Pinpoint the cell where the given text exists, returning its [X, Y] midpoint coordinate. 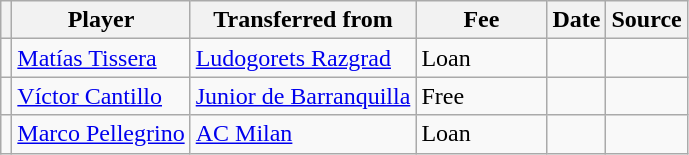
Source [646, 20]
Fee [482, 20]
Date [576, 20]
Free [482, 96]
AC Milan [303, 134]
Junior de Barranquilla [303, 96]
Víctor Cantillo [101, 96]
Transferred from [303, 20]
Ludogorets Razgrad [303, 58]
Player [101, 20]
Matías Tissera [101, 58]
Marco Pellegrino [101, 134]
